Identify which cell holds the provided text, then report its (X, Y) central coordinate. 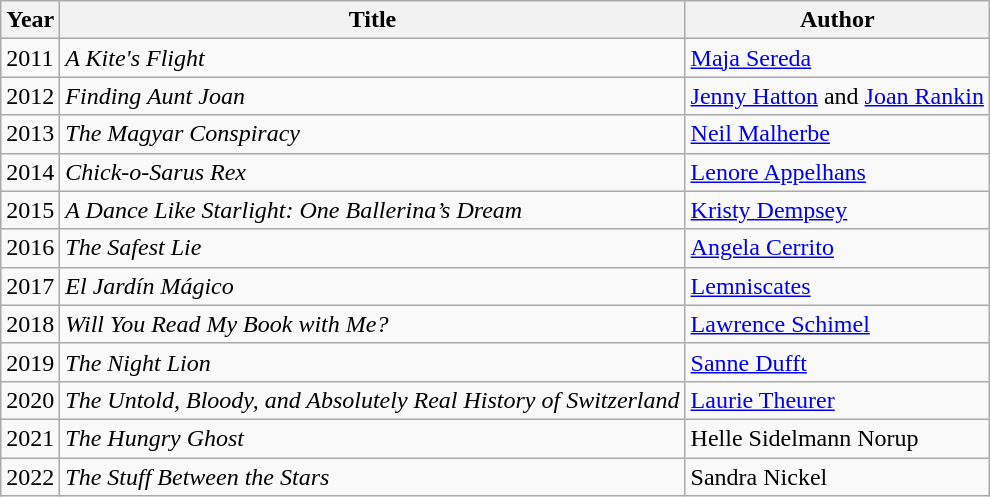
Angela Cerrito (837, 248)
2020 (30, 400)
A Dance Like Starlight: One Ballerina’s Dream (372, 210)
2018 (30, 324)
Will You Read My Book with Me? (372, 324)
The Stuff Between the Stars (372, 477)
2017 (30, 286)
2015 (30, 210)
El Jardín Mágico (372, 286)
2014 (30, 172)
2019 (30, 362)
Author (837, 20)
2021 (30, 438)
2022 (30, 477)
The Magyar Conspiracy (372, 134)
Maja Sereda (837, 58)
Chick-o-Sarus Rex (372, 172)
Helle Sidelmann Norup (837, 438)
The Night Lion (372, 362)
Lemniscates (837, 286)
2016 (30, 248)
Year (30, 20)
2011 (30, 58)
Finding Aunt Joan (372, 96)
Jenny Hatton and Joan Rankin (837, 96)
2013 (30, 134)
Title (372, 20)
Lawrence Schimel (837, 324)
Sandra Nickel (837, 477)
Laurie Theurer (837, 400)
A Kite's Flight (372, 58)
The Untold, Bloody, and Absolutely Real History of Switzerland (372, 400)
Kristy Dempsey (837, 210)
Neil Malherbe (837, 134)
The Hungry Ghost (372, 438)
Lenore Appelhans (837, 172)
2012 (30, 96)
Sanne Dufft (837, 362)
The Safest Lie (372, 248)
